From the cell containing the given text, extract its center point as (x, y) coordinate. 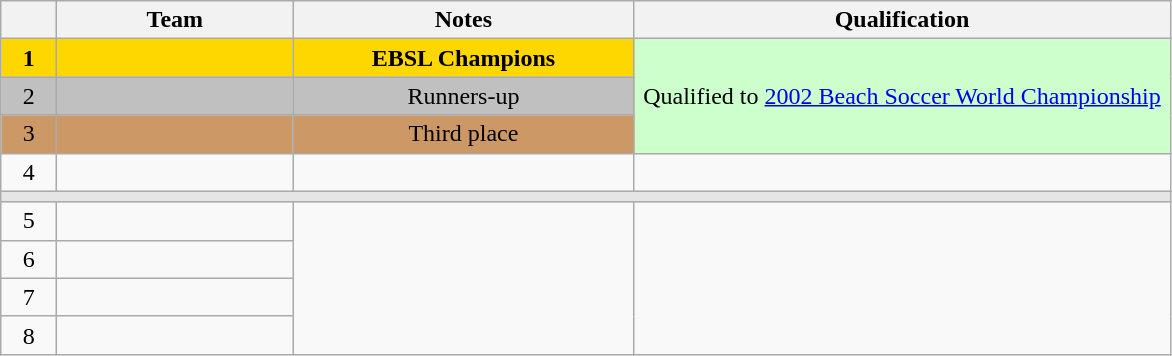
1 (29, 58)
Runners-up (464, 96)
5 (29, 221)
Qualified to 2002 Beach Soccer World Championship (902, 96)
2 (29, 96)
EBSL Champions (464, 58)
Team (175, 20)
3 (29, 134)
8 (29, 335)
7 (29, 297)
Qualification (902, 20)
Notes (464, 20)
6 (29, 259)
Third place (464, 134)
4 (29, 172)
